Locate the cell with the specified text and output its (x, y) center coordinate. 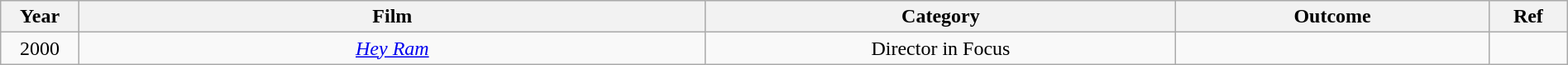
Hey Ram (392, 48)
Ref (1528, 17)
Year (40, 17)
2000 (40, 48)
Outcome (1333, 17)
Film (392, 17)
Director in Focus (940, 48)
Category (940, 17)
